Return the (x, y) coordinate for the center point of the cell that contains the specified text.  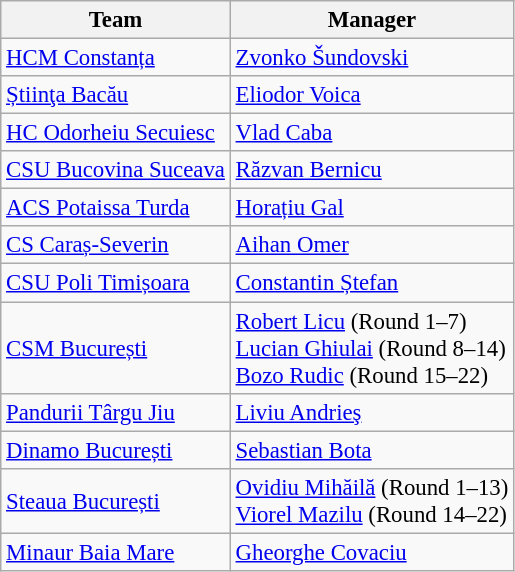
Aihan Omer (372, 245)
CSU Bucovina Suceava (116, 170)
CSM București (116, 348)
Robert Licu (Round 1–7) Lucian Ghiulai (Round 8–14) Bozo Rudic (Round 15–22) (372, 348)
Știinţa Bacău (116, 95)
HCM Constanța (116, 58)
ACS Potaissa Turda (116, 208)
Minaur Baia Mare (116, 552)
CSU Poli Timișoara (116, 283)
Constantin Ștefan (372, 283)
Eliodor Voica (372, 95)
Pandurii Târgu Jiu (116, 412)
Manager (372, 20)
Sebastian Bota (372, 450)
CS Caraș-Severin (116, 245)
Liviu Andrieş (372, 412)
HC Odorheiu Secuiesc (116, 133)
Team (116, 20)
Vlad Caba (372, 133)
Horațiu Gal (372, 208)
Răzvan Bernicu (372, 170)
Zvonko Šundovski (372, 58)
Ovidiu Mihăilă (Round 1–13) Viorel Mazilu (Round 14–22) (372, 500)
Dinamo București (116, 450)
Gheorghe Covaciu (372, 552)
Steaua București (116, 500)
